Pinpoint the cell where the given text exists, returning its (X, Y) midpoint coordinate. 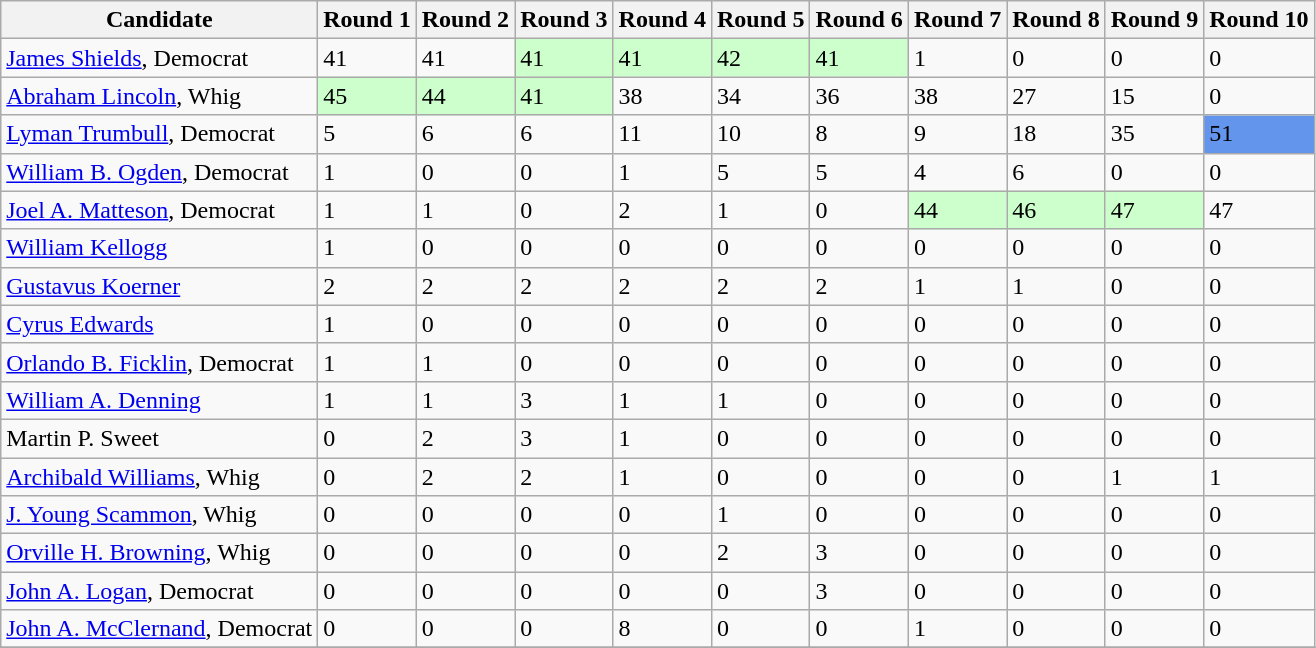
46 (1056, 210)
Round 7 (957, 20)
Round 5 (760, 20)
Round 6 (859, 20)
Joel A. Matteson, Democrat (160, 210)
Round 2 (465, 20)
John A. Logan, Democrat (160, 591)
4 (957, 172)
Round 3 (564, 20)
Orville H. Browning, Whig (160, 553)
Gustavus Koerner (160, 286)
Candidate (160, 20)
Archibald Williams, Whig (160, 477)
William B. Ogden, Democrat (160, 172)
Cyrus Edwards (160, 324)
Round 10 (1259, 20)
Round 9 (1154, 20)
William A. Denning (160, 400)
34 (760, 96)
Lyman Trumbull, Democrat (160, 134)
Round 4 (662, 20)
Orlando B. Ficklin, Democrat (160, 362)
11 (662, 134)
William Kellogg (160, 248)
Round 1 (367, 20)
15 (1154, 96)
James Shields, Democrat (160, 58)
9 (957, 134)
35 (1154, 134)
36 (859, 96)
Martin P. Sweet (160, 438)
18 (1056, 134)
45 (367, 96)
J. Young Scammon, Whig (160, 515)
51 (1259, 134)
John A. McClernand, Democrat (160, 629)
Abraham Lincoln, Whig (160, 96)
10 (760, 134)
42 (760, 58)
Round 8 (1056, 20)
27 (1056, 96)
